Return (X, Y) of the center of cell containing provided text 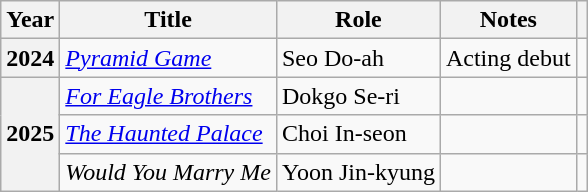
Acting debut (508, 58)
Role (358, 20)
Title (168, 20)
For Eagle Brothers (168, 96)
Seo Do-ah (358, 58)
2024 (30, 58)
Yoon Jin-kyung (358, 172)
The Haunted Palace (168, 134)
Year (30, 20)
Dokgo Se-ri (358, 96)
Would You Marry Me (168, 172)
Notes (508, 20)
Choi In-seon (358, 134)
2025 (30, 134)
Pyramid Game (168, 58)
